Capture the cell that displays the provided text and extract its (X, Y) central coordinate. 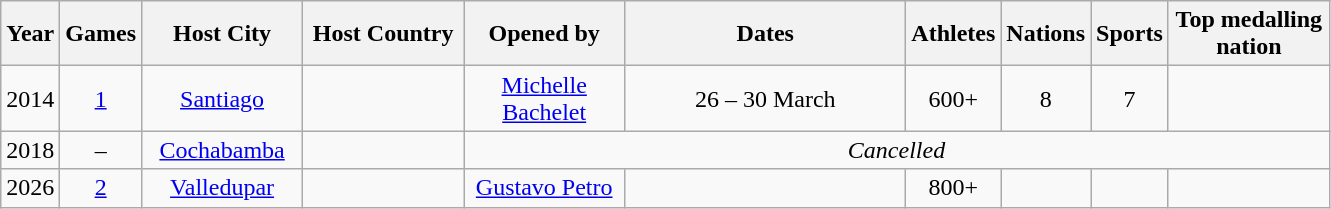
2026 (30, 188)
Dates (766, 34)
1 (101, 98)
Valledupar (222, 188)
600+ (954, 98)
Cochabamba (222, 150)
Gustavo Petro (544, 188)
Year (30, 34)
Nations (1046, 34)
2014 (30, 98)
Host Country (384, 34)
Opened by (544, 34)
2018 (30, 150)
Top medallingnation (1248, 34)
Michelle Bachelet (544, 98)
2 (101, 188)
Athletes (954, 34)
Host City (222, 34)
8 (1046, 98)
– (101, 150)
Cancelled (897, 150)
Games (101, 34)
Sports (1130, 34)
7 (1130, 98)
800+ (954, 188)
26 – 30 March (766, 98)
Santiago (222, 98)
